Capture the cell that displays the provided text and extract its [x, y] central coordinate. 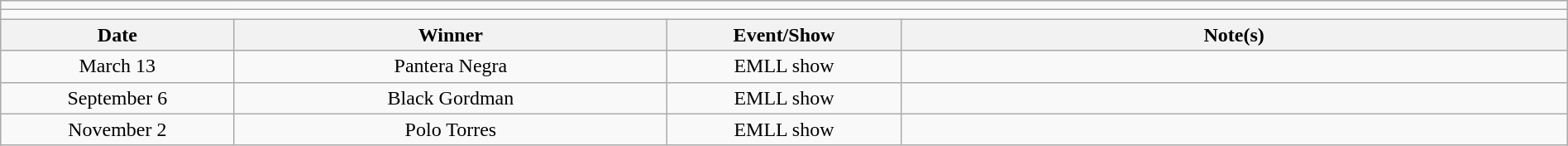
November 2 [117, 129]
March 13 [117, 66]
Winner [451, 35]
Pantera Negra [451, 66]
Note(s) [1234, 35]
September 6 [117, 98]
Date [117, 35]
Polo Torres [451, 129]
Event/Show [784, 35]
Black Gordman [451, 98]
